Determine the (x, y) coordinate at the center of the cell enclosing the given text.  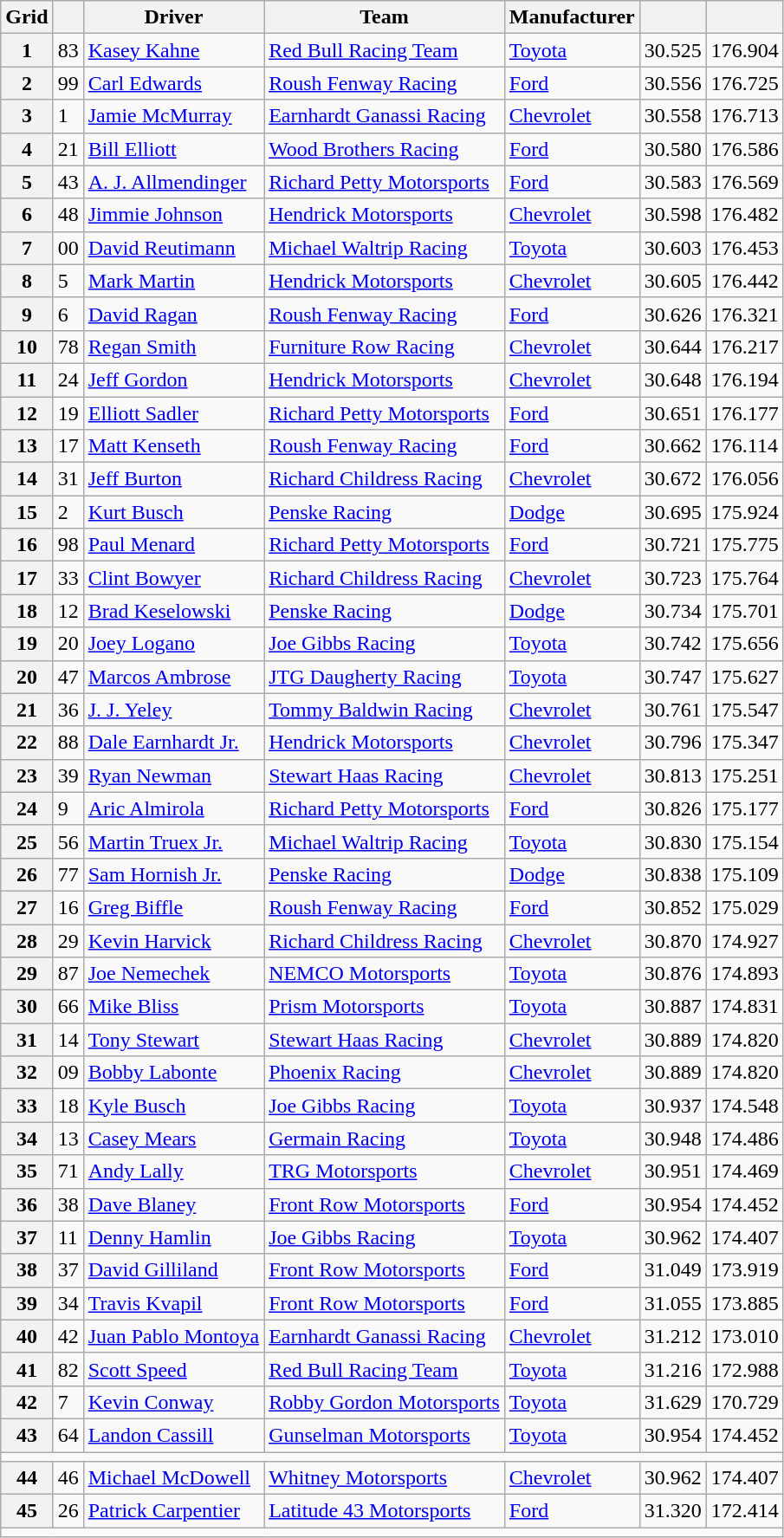
Landon Cassill (173, 1435)
30.734 (672, 611)
172.988 (745, 1369)
30.948 (672, 1139)
23 (27, 775)
Bobby Labonte (173, 1073)
174.486 (745, 1139)
98 (68, 545)
176.217 (745, 347)
175.154 (745, 841)
30.796 (672, 743)
176.904 (745, 50)
A. J. Allmendinger (173, 182)
Germain Racing (385, 1139)
Mike Bliss (173, 1007)
30.672 (672, 479)
Jamie McMurray (173, 116)
176.569 (745, 182)
27 (27, 907)
Denny Hamlin (173, 1237)
175.627 (745, 677)
TRG Motorsports (385, 1171)
Jeff Burton (173, 479)
176.586 (745, 149)
175.775 (745, 545)
40 (27, 1336)
87 (68, 974)
41 (27, 1369)
77 (68, 874)
30.583 (672, 182)
30.651 (672, 413)
32 (27, 1073)
Brad Keselowski (173, 611)
30.626 (672, 314)
175.547 (745, 710)
15 (27, 512)
Gunselman Motorsports (385, 1435)
44 (27, 1478)
30.887 (672, 1007)
25 (27, 841)
175.656 (745, 644)
Kurt Busch (173, 512)
Joe Nemechek (173, 974)
Phoenix Racing (385, 1073)
174.469 (745, 1171)
31.320 (672, 1511)
Andy Lally (173, 1171)
30.747 (672, 677)
Matt Kenseth (173, 446)
Juan Pablo Montoya (173, 1336)
Bill Elliott (173, 149)
Aric Almirola (173, 808)
Mark Martin (173, 281)
31.216 (672, 1369)
David Reutimann (173, 248)
Whitney Motorsports (385, 1478)
176.482 (745, 215)
66 (68, 1007)
David Gilliland (173, 1270)
175.347 (745, 743)
30.556 (672, 83)
Robby Gordon Motorsports (385, 1402)
30 (27, 1007)
174.927 (745, 940)
30.761 (672, 710)
Wood Brothers Racing (385, 149)
Driver (173, 17)
30.558 (672, 116)
Travis Kvapil (173, 1303)
175.177 (745, 808)
Team (385, 17)
Prism Motorsports (385, 1007)
71 (68, 1171)
4 (27, 149)
83 (68, 50)
30.813 (672, 775)
175.924 (745, 512)
Kyle Busch (173, 1106)
10 (27, 347)
Clint Bowyer (173, 578)
00 (68, 248)
82 (68, 1369)
Dave Blaney (173, 1204)
30.876 (672, 974)
Sam Hornish Jr. (173, 874)
176.177 (745, 413)
176.453 (745, 248)
Kevin Harvick (173, 940)
174.893 (745, 974)
56 (68, 841)
175.251 (745, 775)
174.548 (745, 1106)
30.603 (672, 248)
Kevin Conway (173, 1402)
3 (27, 116)
Ryan Newman (173, 775)
46 (68, 1478)
30.721 (672, 545)
64 (68, 1435)
Tony Stewart (173, 1040)
30.605 (672, 281)
176.321 (745, 314)
Furniture Row Racing (385, 347)
78 (68, 347)
Marcos Ambrose (173, 677)
28 (27, 940)
31.055 (672, 1303)
30.648 (672, 380)
30.598 (672, 215)
30.852 (672, 907)
Patrick Carpentier (173, 1511)
Manufacturer (572, 17)
174.831 (745, 1007)
Jimmie Johnson (173, 215)
Carl Edwards (173, 83)
30.951 (672, 1171)
45 (27, 1511)
173.919 (745, 1270)
NEMCO Motorsports (385, 974)
Paul Menard (173, 545)
175.764 (745, 578)
Martin Truex Jr. (173, 841)
173.885 (745, 1303)
170.729 (745, 1402)
Grid (27, 17)
176.713 (745, 116)
175.029 (745, 907)
48 (68, 215)
30.870 (672, 940)
176.056 (745, 479)
88 (68, 743)
30.830 (672, 841)
Tommy Baldwin Racing (385, 710)
Latitude 43 Motorsports (385, 1511)
31.049 (672, 1270)
30.662 (672, 446)
47 (68, 677)
Casey Mears (173, 1139)
30.826 (672, 808)
176.114 (745, 446)
99 (68, 83)
Michael McDowell (173, 1478)
30.525 (672, 50)
J. J. Yeley (173, 710)
30.742 (672, 644)
30.723 (672, 578)
175.701 (745, 611)
Kasey Kahne (173, 50)
Scott Speed (173, 1369)
31.629 (672, 1402)
Dale Earnhardt Jr. (173, 743)
30.695 (672, 512)
175.109 (745, 874)
176.725 (745, 83)
Jeff Gordon (173, 380)
Regan Smith (173, 347)
Elliott Sadler (173, 413)
30.580 (672, 149)
30.838 (672, 874)
173.010 (745, 1336)
8 (27, 281)
30.644 (672, 347)
172.414 (745, 1511)
31.212 (672, 1336)
176.442 (745, 281)
Joey Logano (173, 644)
JTG Daugherty Racing (385, 677)
22 (27, 743)
09 (68, 1073)
176.194 (745, 380)
35 (27, 1171)
30.937 (672, 1106)
Greg Biffle (173, 907)
David Ragan (173, 314)
